For the text-containing cell, return its midpoint in [X, Y] coordinate format. 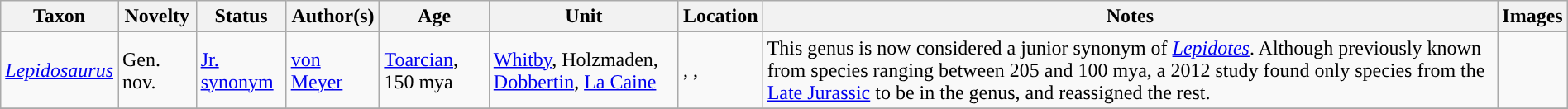
Notes [1130, 17]
von Meyer [332, 70]
Novelty [157, 17]
Jr. synonym [241, 70]
Whitby, Holzmaden, Dobbertin, La Caine [584, 70]
Age [434, 17]
Gen. nov. [157, 70]
Status [241, 17]
Lepidosaurus [60, 70]
, , [720, 70]
Images [1532, 17]
Author(s) [332, 17]
Unit [584, 17]
Taxon [60, 17]
Location [720, 17]
Toarcian, 150 mya [434, 70]
